Find where the given text appears and provide that cell's center as (x, y) coordinate. 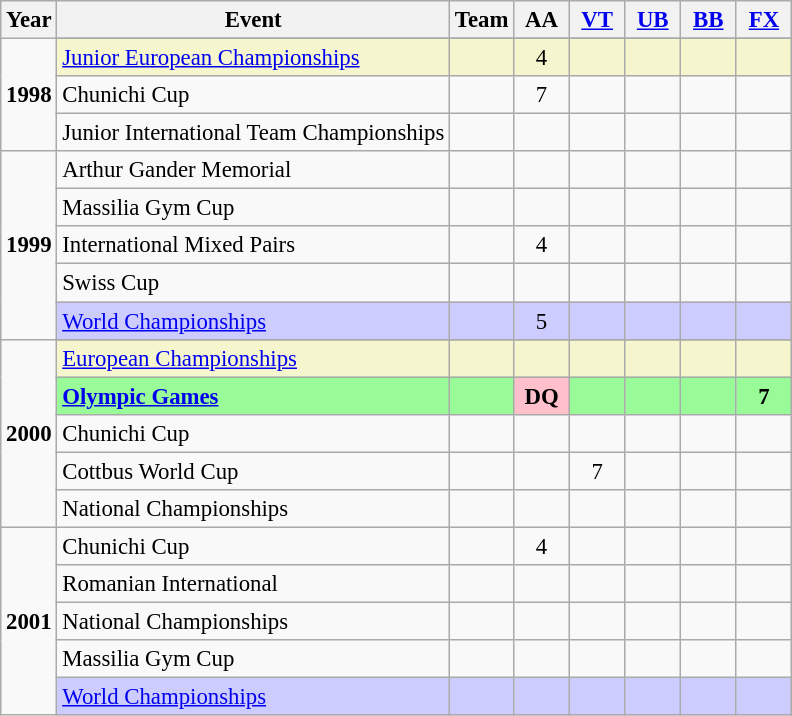
2000 (29, 433)
Olympic Games (254, 396)
Year (29, 20)
International Mixed Pairs (254, 245)
Romanian International (254, 584)
AA (542, 20)
UB (653, 20)
Swiss Cup (254, 283)
DQ (542, 396)
European Championships (254, 358)
FX (764, 20)
5 (542, 321)
2001 (29, 621)
Junior European Championships (254, 58)
Cottbus World Cup (254, 471)
BB (709, 20)
Arthur Gander Memorial (254, 170)
Team (482, 20)
1998 (29, 96)
Event (254, 20)
1999 (29, 245)
Junior International Team Championships (254, 133)
VT (597, 20)
